Extract the [X, Y] coordinate from the center of the cell holding the provided text.  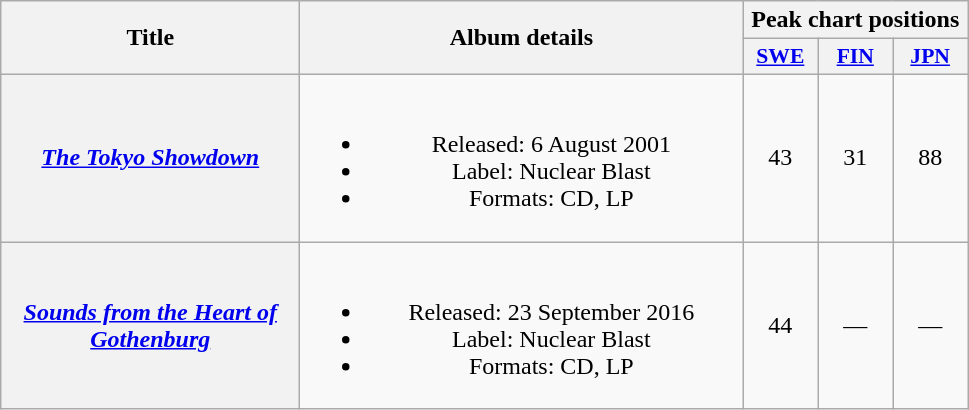
Album details [522, 38]
SWE [780, 57]
FIN [856, 57]
88 [930, 158]
44 [780, 326]
JPN [930, 57]
31 [856, 158]
Released: 6 August 2001Label: Nuclear BlastFormats: CD, LP [522, 158]
43 [780, 158]
Title [150, 38]
Released: 23 September 2016Label: Nuclear BlastFormats: CD, LP [522, 326]
Peak chart positions [856, 20]
Sounds from the Heart of Gothenburg [150, 326]
The Tokyo Showdown [150, 158]
